Find where the given text appears and provide that cell's center as (X, Y) coordinate. 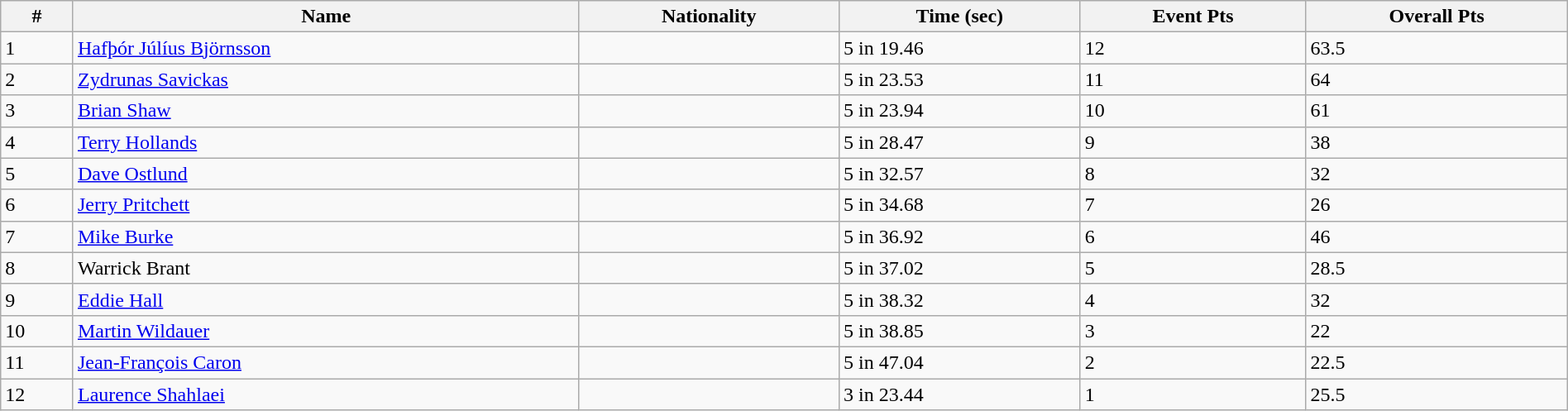
Laurence Shahlaei (326, 394)
22.5 (1437, 362)
28.5 (1437, 268)
5 in 28.47 (960, 142)
Event Pts (1193, 17)
Time (sec) (960, 17)
Martin Wildauer (326, 331)
5 in 23.53 (960, 79)
5 in 37.02 (960, 268)
Jean-François Caron (326, 362)
Warrick Brant (326, 268)
64 (1437, 79)
26 (1437, 205)
5 in 38.85 (960, 331)
Zydrunas Savickas (326, 79)
Nationality (710, 17)
Eddie Hall (326, 299)
5 in 38.32 (960, 299)
5 in 47.04 (960, 362)
5 in 34.68 (960, 205)
Hafþór Júlíus Björnsson (326, 48)
46 (1437, 237)
63.5 (1437, 48)
5 in 36.92 (960, 237)
3 in 23.44 (960, 394)
5 in 23.94 (960, 111)
Dave Ostlund (326, 174)
Overall Pts (1437, 17)
Mike Burke (326, 237)
# (37, 17)
Name (326, 17)
Jerry Pritchett (326, 205)
25.5 (1437, 394)
38 (1437, 142)
22 (1437, 331)
61 (1437, 111)
5 in 19.46 (960, 48)
5 in 32.57 (960, 174)
Terry Hollands (326, 142)
Brian Shaw (326, 111)
